Locate the cell with the specified text and output its (X, Y) center coordinate. 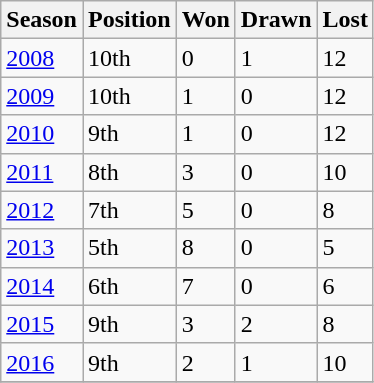
6 (345, 286)
5th (129, 248)
Won (206, 20)
2009 (42, 96)
2012 (42, 210)
2008 (42, 58)
Season (42, 20)
Position (129, 20)
2014 (42, 286)
2010 (42, 134)
2011 (42, 172)
2015 (42, 324)
8th (129, 172)
7 (206, 286)
6th (129, 286)
Lost (345, 20)
2016 (42, 362)
2013 (42, 248)
Drawn (276, 20)
7th (129, 210)
